Determine the (x, y) coordinate at the center of the cell enclosing the given text.  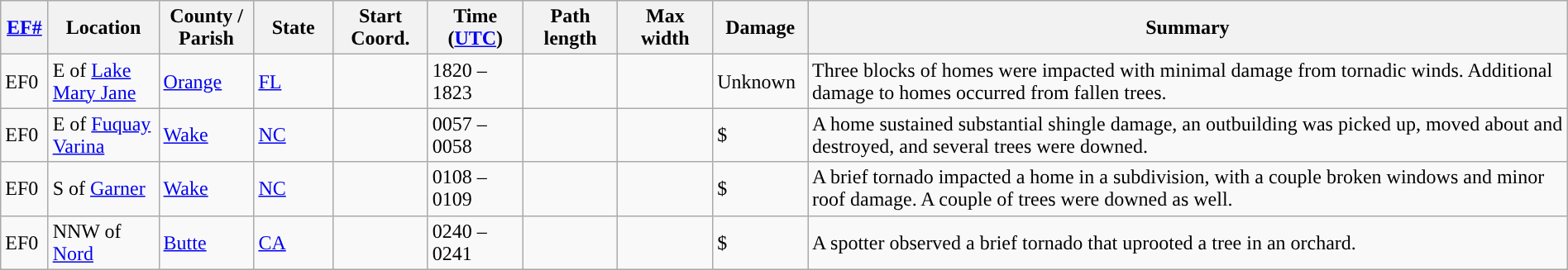
County / Parish (207, 28)
NNW of Nord (103, 243)
A home sustained substantial shingle damage, an outbuilding was picked up, moved about and destroyed, and several trees were downed. (1188, 135)
EF# (25, 28)
0240 – 0241 (475, 243)
Location (103, 28)
Summary (1188, 28)
State (294, 28)
CA (294, 243)
Damage (761, 28)
Max width (665, 28)
E of Lake Mary Jane (103, 81)
FL (294, 81)
Path length (571, 28)
Time (UTC) (475, 28)
Three blocks of homes were impacted with minimal damage from tornadic winds. Additional damage to homes occurred from fallen trees. (1188, 81)
S of Garner (103, 188)
Unknown (761, 81)
A spotter observed a brief tornado that uprooted a tree in an orchard. (1188, 243)
1820 – 1823 (475, 81)
E of Fuquay Varina (103, 135)
Orange (207, 81)
Start Coord. (380, 28)
0057 – 0058 (475, 135)
Butte (207, 243)
A brief tornado impacted a home in a subdivision, with a couple broken windows and minor roof damage. A couple of trees were downed as well. (1188, 188)
0108 – 0109 (475, 188)
